Scan for the cell matching the given text and deliver its [x, y] coordinate at center. 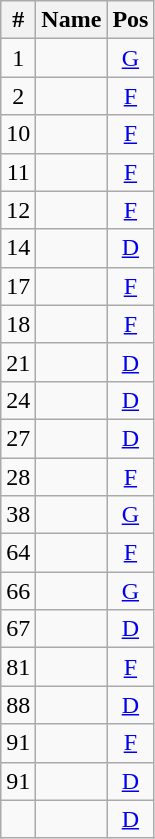
17 [18, 286]
10 [18, 134]
21 [18, 362]
81 [18, 667]
14 [18, 248]
67 [18, 629]
88 [18, 705]
18 [18, 324]
11 [18, 172]
27 [18, 438]
28 [18, 477]
2 [18, 96]
64 [18, 553]
1 [18, 58]
38 [18, 515]
Name [72, 20]
Pos [130, 20]
66 [18, 591]
24 [18, 400]
# [18, 20]
12 [18, 210]
